Capture the cell that displays the provided text and extract its [X, Y] central coordinate. 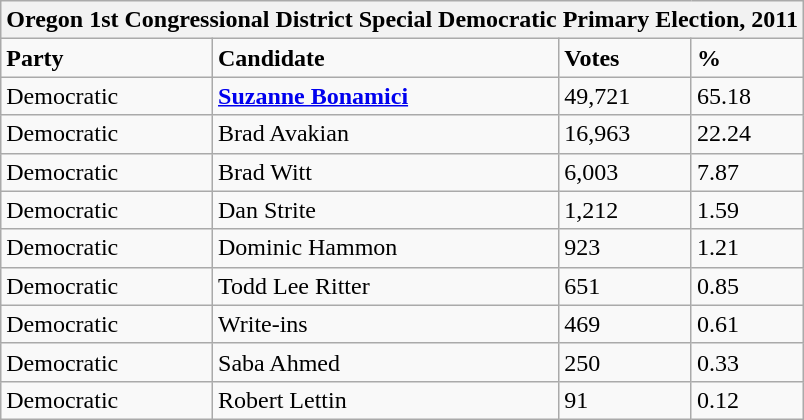
6,003 [626, 172]
0.33 [747, 362]
0.12 [747, 400]
65.18 [747, 96]
Brad Avakian [386, 134]
0.61 [747, 324]
49,721 [626, 96]
250 [626, 362]
Dominic Hammon [386, 248]
7.87 [747, 172]
16,963 [626, 134]
Oregon 1st Congressional District Special Democratic Primary Election, 2011 [402, 20]
91 [626, 400]
Candidate [386, 58]
22.24 [747, 134]
1.59 [747, 210]
Saba Ahmed [386, 362]
Party [107, 58]
923 [626, 248]
1.21 [747, 248]
Todd Lee Ritter [386, 286]
Votes [626, 58]
0.85 [747, 286]
Write-ins [386, 324]
1,212 [626, 210]
Dan Strite [386, 210]
Brad Witt [386, 172]
651 [626, 286]
Suzanne Bonamici [386, 96]
Robert Lettin [386, 400]
469 [626, 324]
% [747, 58]
